Scan for the cell matching the given text and deliver its (X, Y) coordinate at center. 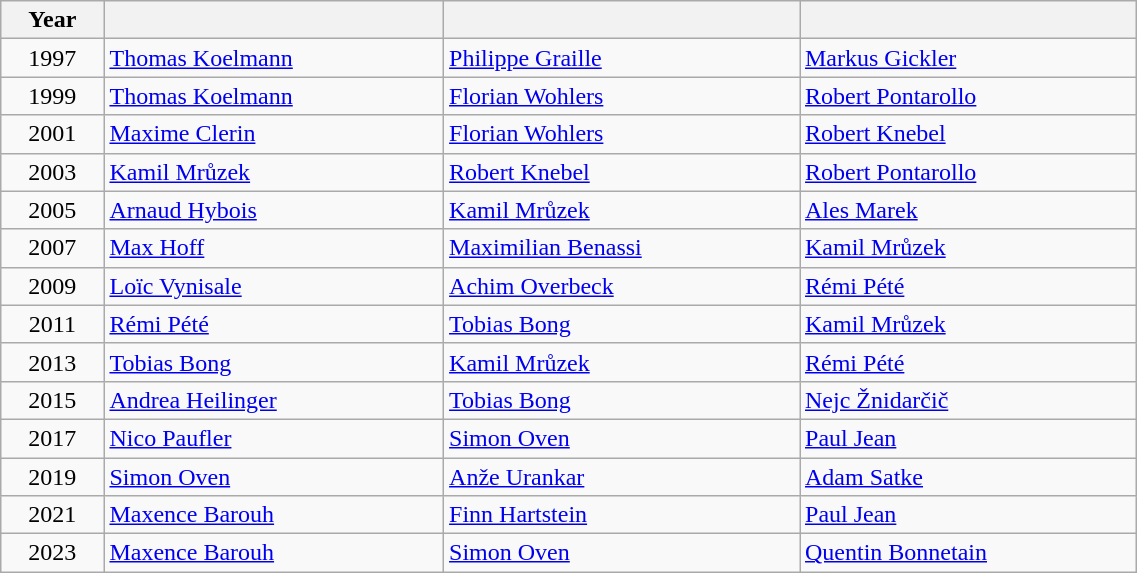
2021 (52, 515)
Nejc Žnidarčič (968, 400)
Maxime Clerin (274, 134)
Nico Paufler (274, 438)
Year (52, 20)
Max Hoff (274, 248)
1997 (52, 58)
Adam Satke (968, 477)
Arnaud Hybois (274, 210)
2023 (52, 553)
2005 (52, 210)
Quentin Bonnetain (968, 553)
Andrea Heilinger (274, 400)
2001 (52, 134)
2007 (52, 248)
2009 (52, 286)
Finn Hartstein (622, 515)
Anže Urankar (622, 477)
Maximilian Benassi (622, 248)
Philippe Graille (622, 58)
2013 (52, 362)
2015 (52, 400)
2017 (52, 438)
Loïc Vynisale (274, 286)
2011 (52, 324)
2019 (52, 477)
1999 (52, 96)
Markus Gickler (968, 58)
2003 (52, 172)
Ales Marek (968, 210)
Achim Overbeck (622, 286)
